Output the (x, y) coordinate of the center of the cell containing the given text.  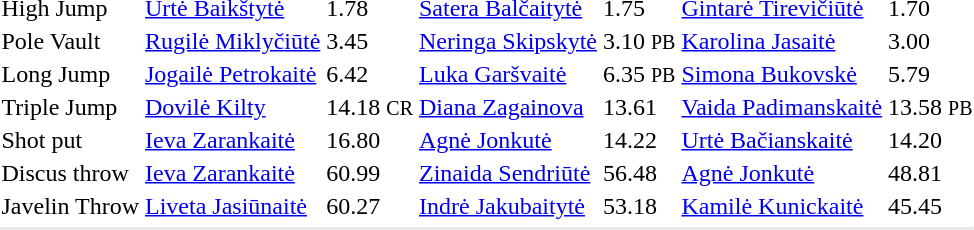
Liveta Jasiūnaitė (233, 206)
3.00 (930, 41)
45.45 (930, 206)
16.80 (370, 140)
Simona Bukovskė (782, 74)
Urtė Bačianskaitė (782, 140)
14.22 (640, 140)
56.48 (640, 173)
14.18 CR (370, 107)
6.35 PB (640, 74)
Rugilė Miklyčiūtė (233, 41)
Dovilė Kilty (233, 107)
Vaida Padimanskaitė (782, 107)
6.42 (370, 74)
Kamilė Kunickaitė (782, 206)
Shot put (70, 140)
Karolina Jasaitė (782, 41)
Neringa Skipskytė (508, 41)
Long Jump (70, 74)
Discus throw (70, 173)
Diana Zagainova (508, 107)
13.58 PB (930, 107)
Pole Vault (70, 41)
13.61 (640, 107)
3.10 PB (640, 41)
3.45 (370, 41)
5.79 (930, 74)
Triple Jump (70, 107)
48.81 (930, 173)
14.20 (930, 140)
Indrė Jakubaitytė (508, 206)
Jogailė Petrokaitė (233, 74)
60.27 (370, 206)
Luka Garšvaitė (508, 74)
60.99 (370, 173)
Zinaida Sendriūtė (508, 173)
Javelin Throw (70, 206)
53.18 (640, 206)
